Capture the cell that displays the provided text and extract its (X, Y) central coordinate. 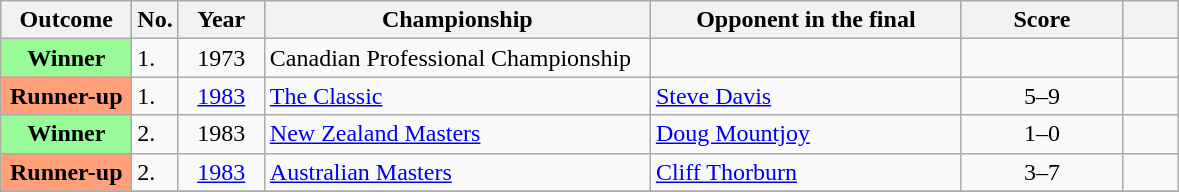
Canadian Professional Championship (457, 58)
Doug Mountjoy (806, 134)
3–7 (1042, 172)
Year (221, 20)
Steve Davis (806, 96)
Cliff Thorburn (806, 172)
The Classic (457, 96)
No. (155, 20)
Championship (457, 20)
Australian Masters (457, 172)
5–9 (1042, 96)
Score (1042, 20)
New Zealand Masters (457, 134)
1973 (221, 58)
Outcome (66, 20)
1–0 (1042, 134)
Opponent in the final (806, 20)
